Pinpoint the cell where the given text exists, returning its (X, Y) midpoint coordinate. 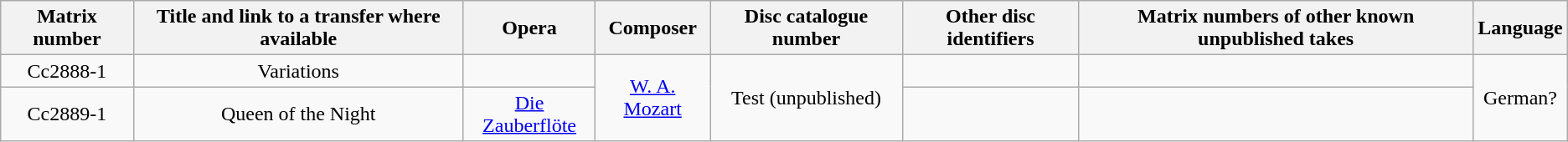
Die Zauberflöte (529, 114)
Matrix number (67, 28)
W. A. Mozart (653, 99)
Test (unpublished) (807, 99)
Queen of the Night (298, 114)
Matrix numbers of other known unpublished takes (1277, 28)
Opera (529, 28)
Cc2888-1 (67, 71)
Composer (653, 28)
Disc catalogue number (807, 28)
Title and link to a transfer where available (298, 28)
German? (1521, 99)
Cc2889-1 (67, 114)
Other disc identifiers (990, 28)
Variations (298, 71)
Language (1521, 28)
